Locate the cell with the specified text and output its (x, y) center coordinate. 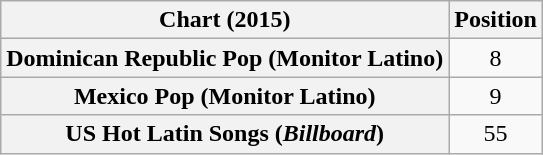
Chart (2015) (225, 20)
9 (496, 96)
Dominican Republic Pop (Monitor Latino) (225, 58)
8 (496, 58)
US Hot Latin Songs (Billboard) (225, 134)
Mexico Pop (Monitor Latino) (225, 96)
55 (496, 134)
Position (496, 20)
